Provide the (x, y) coordinate of the cell's center where the given text is located.  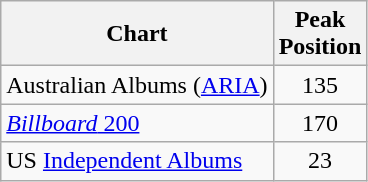
135 (320, 85)
Chart (137, 34)
Peak Position (320, 34)
23 (320, 161)
US Independent Albums (137, 161)
Billboard 200 (137, 123)
170 (320, 123)
Australian Albums (ARIA) (137, 85)
